From the cell containing the given text, extract its center point as [x, y] coordinate. 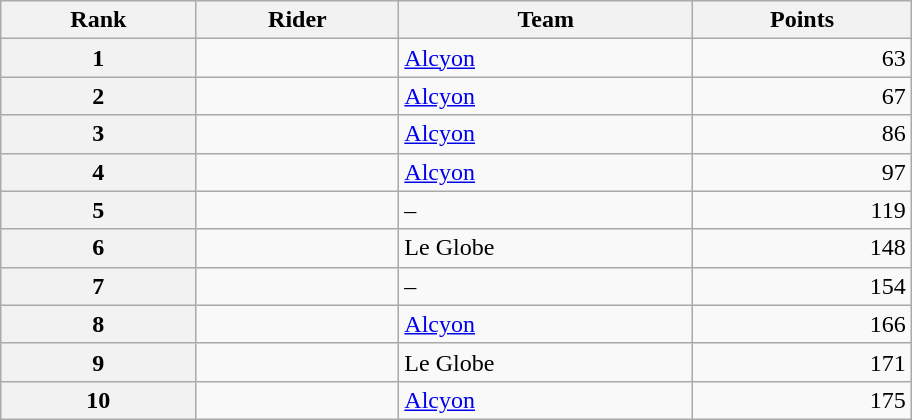
8 [98, 324]
Team [546, 20]
148 [802, 248]
154 [802, 286]
7 [98, 286]
86 [802, 134]
97 [802, 172]
63 [802, 58]
9 [98, 362]
2 [98, 96]
166 [802, 324]
Rider [298, 20]
Rank [98, 20]
4 [98, 172]
10 [98, 400]
Points [802, 20]
175 [802, 400]
119 [802, 210]
171 [802, 362]
6 [98, 248]
1 [98, 58]
5 [98, 210]
67 [802, 96]
3 [98, 134]
